Output the [X, Y] coordinate of the center of the cell containing the given text.  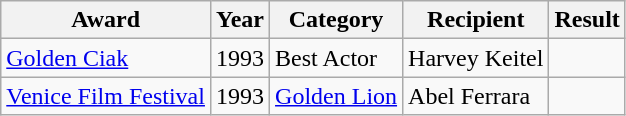
Harvey Keitel [476, 58]
Year [240, 20]
Golden Ciak [106, 58]
Venice Film Festival [106, 96]
Best Actor [336, 58]
Award [106, 20]
Abel Ferrara [476, 96]
Golden Lion [336, 96]
Recipient [476, 20]
Result [587, 20]
Category [336, 20]
